From the cell containing the given text, extract its center point as [x, y] coordinate. 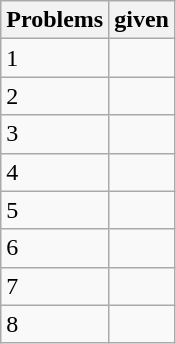
2 [55, 96]
6 [55, 248]
5 [55, 210]
3 [55, 134]
7 [55, 286]
given [142, 20]
8 [55, 324]
Problems [55, 20]
4 [55, 172]
1 [55, 58]
